Return [x, y] of the center of cell containing provided text 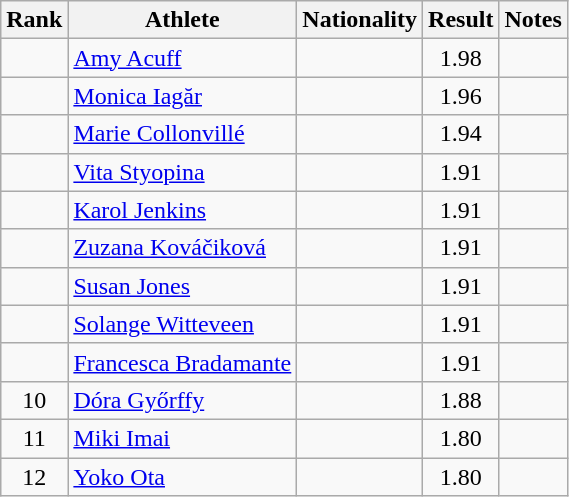
1.96 [461, 96]
Yoko Ota [182, 477]
Amy Acuff [182, 58]
Susan Jones [182, 286]
1.88 [461, 400]
Karol Jenkins [182, 210]
Solange Witteveen [182, 324]
Athlete [182, 20]
Result [461, 20]
10 [34, 400]
Nationality [360, 20]
Marie Collonvillé [182, 134]
Miki Imai [182, 438]
1.94 [461, 134]
Vita Styopina [182, 172]
Rank [34, 20]
Monica Iagăr [182, 96]
Zuzana Kováčiková [182, 248]
12 [34, 477]
Francesca Bradamante [182, 362]
1.98 [461, 58]
Dóra Győrffy [182, 400]
11 [34, 438]
Notes [533, 20]
